Return (X, Y) of the center of cell containing provided text 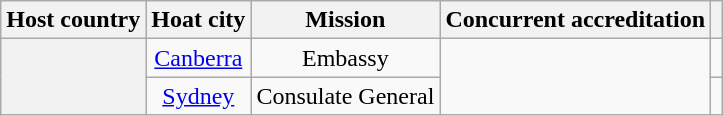
Concurrent accreditation (576, 20)
Consulate General (346, 96)
Hoat city (198, 20)
Canberra (198, 58)
Host country (74, 20)
Mission (346, 20)
Sydney (198, 96)
Embassy (346, 58)
